Identify which cell holds the provided text, then report its (X, Y) central coordinate. 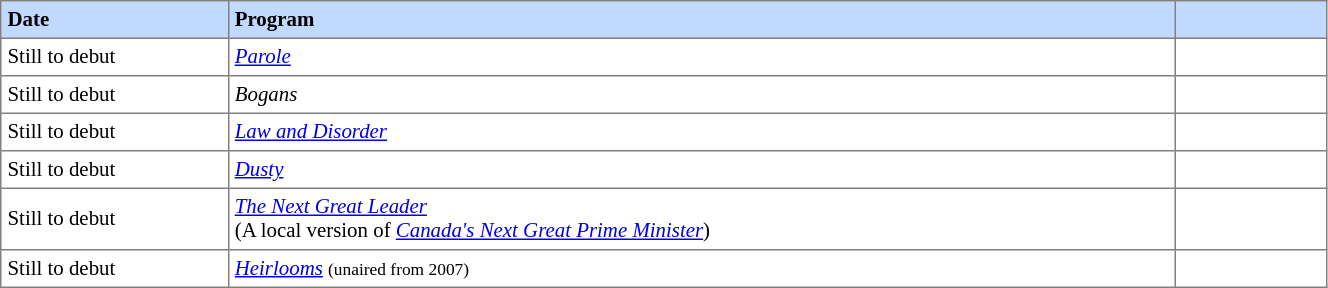
Heirlooms (unaired from 2007) (702, 269)
Parole (702, 57)
Bogans (702, 95)
The Next Great Leader(A local version of Canada's Next Great Prime Minister) (702, 219)
Date (114, 20)
Program (702, 20)
Dusty (702, 170)
Law and Disorder (702, 132)
